Determine the [x, y] coordinate at the center of the cell enclosing the given text.  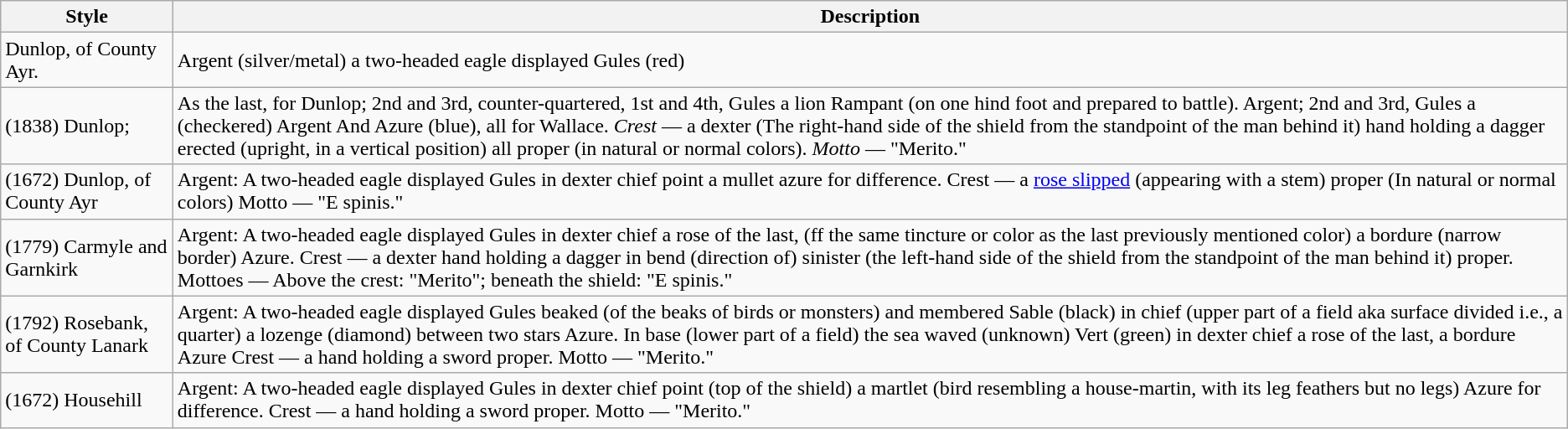
(1792) Rosebank, of County Lanark [87, 334]
Dunlop, of County Ayr. [87, 60]
(1779) Carmyle and Garnkirk [87, 257]
Argent (silver/metal) a two-headed eagle displayed Gules (red) [869, 60]
(1838) Dunlop; [87, 126]
(1672) Dunlop, of County Ayr [87, 191]
(1672) Househill [87, 401]
Style [87, 17]
Description [869, 17]
